Scan for the cell matching the given text and deliver its [x, y] coordinate at center. 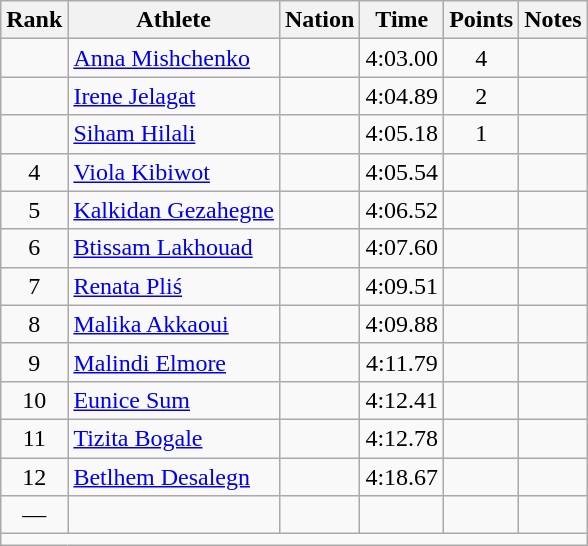
10 [34, 400]
4:05.54 [402, 172]
Time [402, 20]
Siham Hilali [174, 134]
4:03.00 [402, 58]
Betlhem Desalegn [174, 477]
Btissam Lakhouad [174, 248]
Kalkidan Gezahegne [174, 210]
4:04.89 [402, 96]
Points [482, 20]
Rank [34, 20]
4:09.88 [402, 324]
9 [34, 362]
1 [482, 134]
4:12.78 [402, 438]
4:12.41 [402, 400]
— [34, 515]
Irene Jelagat [174, 96]
7 [34, 286]
Nation [319, 20]
Eunice Sum [174, 400]
8 [34, 324]
5 [34, 210]
Tizita Bogale [174, 438]
Anna Mishchenko [174, 58]
Athlete [174, 20]
4:07.60 [402, 248]
4:09.51 [402, 286]
4:06.52 [402, 210]
Notes [553, 20]
12 [34, 477]
4:05.18 [402, 134]
Renata Pliś [174, 286]
Malindi Elmore [174, 362]
Malika Akkaoui [174, 324]
4:11.79 [402, 362]
Viola Kibiwot [174, 172]
2 [482, 96]
6 [34, 248]
4:18.67 [402, 477]
11 [34, 438]
